Capture the cell that displays the provided text and extract its [X, Y] central coordinate. 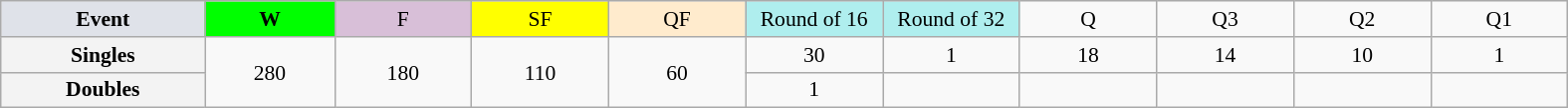
Q [1088, 19]
QF [677, 19]
Q1 [1499, 19]
Round of 32 [951, 19]
110 [541, 72]
10 [1362, 55]
F [403, 19]
60 [677, 72]
14 [1226, 55]
Doubles [104, 90]
180 [403, 72]
Q2 [1362, 19]
Q3 [1226, 19]
Singles [104, 55]
30 [814, 55]
Event [104, 19]
Round of 16 [814, 19]
18 [1088, 55]
SF [541, 19]
W [270, 19]
280 [270, 72]
